Find where the given text appears and provide that cell's center as (X, Y) coordinate. 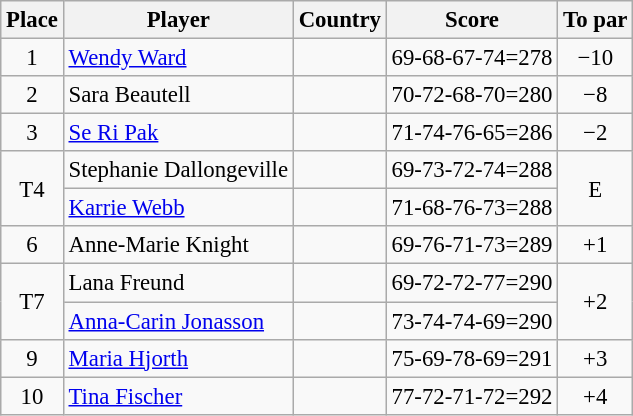
Wendy Ward (178, 58)
10 (32, 396)
1 (32, 58)
77-72-71-72=292 (472, 396)
3 (32, 133)
75-69-78-69=291 (472, 358)
+1 (596, 245)
71-74-76-65=286 (472, 133)
Country (340, 20)
6 (32, 245)
T7 (32, 302)
Player (178, 20)
Maria Hjorth (178, 358)
2 (32, 95)
T4 (32, 188)
71-68-76-73=288 (472, 208)
Stephanie Dallongeville (178, 170)
Place (32, 20)
69-72-72-77=290 (472, 283)
73-74-74-69=290 (472, 321)
Tina Fischer (178, 396)
Anna-Carin Jonasson (178, 321)
To par (596, 20)
+2 (596, 302)
Karrie Webb (178, 208)
−10 (596, 58)
Sara Beautell (178, 95)
70-72-68-70=280 (472, 95)
−8 (596, 95)
+3 (596, 358)
Score (472, 20)
69-73-72-74=288 (472, 170)
Lana Freund (178, 283)
Anne-Marie Knight (178, 245)
E (596, 188)
69-76-71-73=289 (472, 245)
69-68-67-74=278 (472, 58)
+4 (596, 396)
9 (32, 358)
Se Ri Pak (178, 133)
−2 (596, 133)
